Output the (X, Y) coordinate of the center of the cell containing the given text.  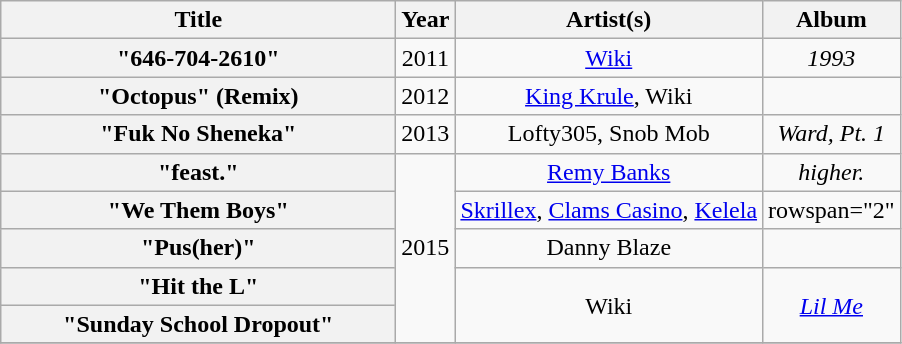
Title (198, 20)
"Fuk No Sheneka" (198, 134)
Album (832, 20)
"Hit the L" (198, 286)
1993 (832, 58)
King Krule, Wiki (609, 96)
"646-704-2610" (198, 58)
Skrillex, Clams Casino, Kelela (609, 210)
Danny Blaze (609, 248)
"Sunday School Dropout" (198, 324)
Lofty305, Snob Mob (609, 134)
Year (426, 20)
higher. (832, 172)
2011 (426, 58)
"We Them Boys" (198, 210)
2015 (426, 248)
Artist(s) (609, 20)
2012 (426, 96)
2013 (426, 134)
Remy Banks (609, 172)
"Octopus" (Remix) (198, 96)
Lil Me (832, 305)
Ward, Pt. 1 (832, 134)
"Pus(her)" (198, 248)
"feast." (198, 172)
rowspan="2" (832, 210)
